Extract the (X, Y) coordinate from the center of the cell holding the provided text.  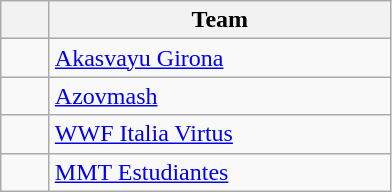
WWF Italia Virtus (220, 134)
MMT Estudiantes (220, 172)
Akasvayu Girona (220, 58)
Team (220, 20)
Azovmash (220, 96)
